Extract the (X, Y) coordinate from the center of the cell holding the provided text.  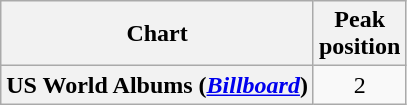
2 (359, 85)
Chart (158, 34)
US World Albums (Billboard) (158, 85)
Peakposition (359, 34)
